Extract the (x, y) coordinate from the center of the cell holding the provided text.  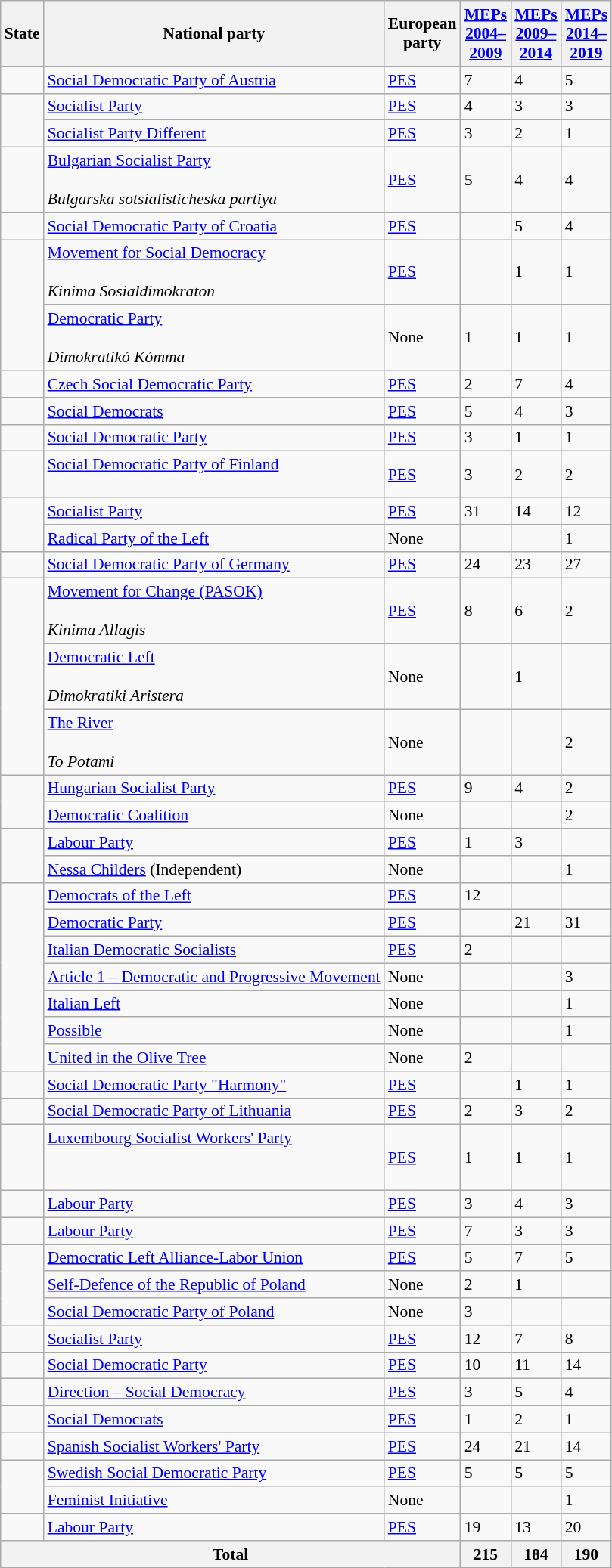
Possible (214, 1031)
Radical Party of the Left (214, 538)
Nessa Childers (Independent) (214, 869)
Social Democratic Party of Austria (214, 80)
Feminist Initiative (214, 1501)
Socialist Party Different (214, 134)
Democratic Left Alliance-Labor Union (214, 1258)
19 (486, 1527)
National party (214, 33)
Democratic Coalition (214, 816)
The RiverTo Potami (214, 742)
10 (486, 1365)
Social Democratic Party of Lithuania (214, 1111)
20 (586, 1527)
11 (536, 1365)
Democrats of the Left (214, 896)
Swedish Social Democratic Party (214, 1473)
Democratic LeftDimokratiki Aristera (214, 677)
United in the Olive Tree (214, 1058)
Movement for Change (PASOK)Kinima Allagis (214, 611)
Italian Democratic Socialists (214, 950)
Luxembourg Socialist Workers' Party (214, 1158)
Total (231, 1554)
Self-Defence of the Republic of Poland (214, 1285)
9 (486, 789)
Hungarian Socialist Party (214, 789)
6 (536, 611)
Bulgarian Socialist PartyBulgarska sotsialisticheska partiya (214, 180)
Italian Left (214, 1004)
Democratic PartyDimokratikó Kómma (214, 339)
MEPs2009–2014 (536, 33)
Direction – Social Democracy (214, 1393)
184 (536, 1554)
Social Democratic Party of Finland (214, 475)
State (23, 33)
27 (586, 565)
13 (536, 1527)
Article 1 – Democratic and Progressive Movement (214, 977)
Europeanparty (422, 33)
Social Democratic Party of Croatia (214, 226)
MEPs2014–2019 (586, 33)
Social Democratic Party of Germany (214, 565)
MEPs2004–2009 (486, 33)
23 (536, 565)
215 (486, 1554)
190 (586, 1554)
Spanish Socialist Workers' Party (214, 1446)
Czech Social Democratic Party (214, 384)
Movement for Social DemocracyKinima Sosialdimokraton (214, 272)
Social Democratic Party "Harmony" (214, 1085)
Social Democratic Party of Poland (214, 1312)
Democratic Party (214, 923)
